Identify which cell holds the provided text, then report its [x, y] central coordinate. 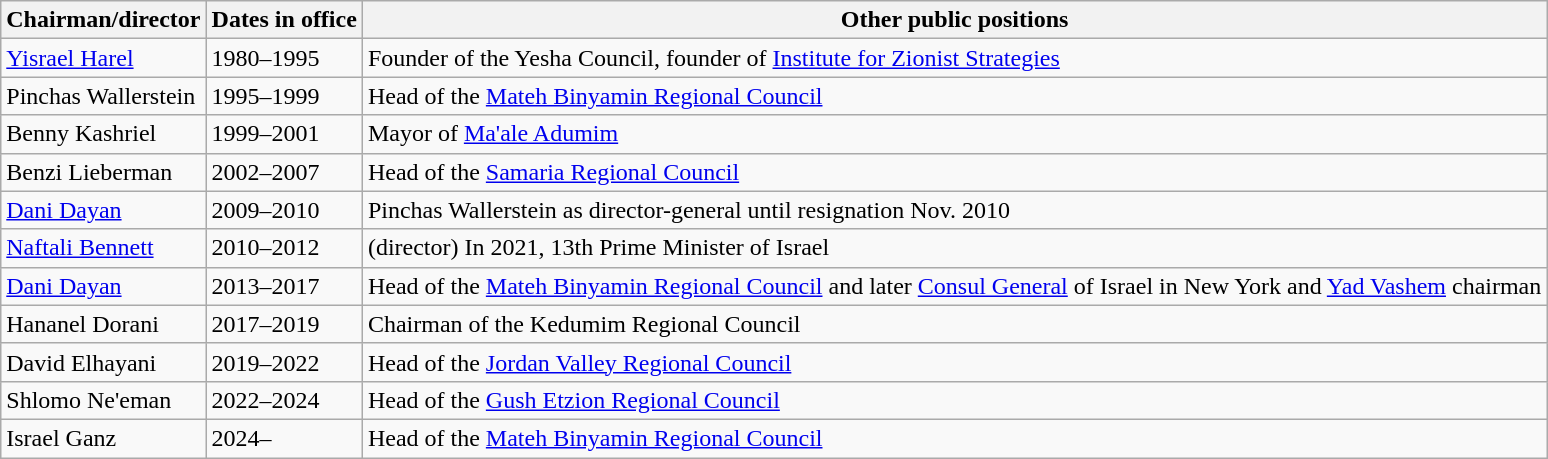
2002–2007 [284, 172]
Israel Ganz [104, 438]
David Elhayani [104, 362]
Benny Kashriel [104, 134]
2013–2017 [284, 286]
Mayor of Ma'ale Adumim [954, 134]
2019–2022 [284, 362]
Head of the Jordan Valley Regional Council [954, 362]
1999–2001 [284, 134]
Founder of the Yesha Council, founder of Institute for Zionist Strategies [954, 58]
Naftali Bennett [104, 248]
1995–1999 [284, 96]
Shlomo Ne'eman [104, 400]
Pinchas Wallerstein [104, 96]
Dates in office [284, 20]
2009–2010 [284, 210]
2010–2012 [284, 248]
Pinchas Wallerstein as director-general until resignation Nov. 2010 [954, 210]
Chairman/director [104, 20]
Benzi Lieberman [104, 172]
2022–2024 [284, 400]
Hananel Dorani [104, 324]
Head of the Mateh Binyamin Regional Council and later Consul General of Israel in New York and Yad Vashem chairman [954, 286]
Chairman of the Kedumim Regional Council [954, 324]
Yisrael Harel [104, 58]
2017–2019 [284, 324]
2024– [284, 438]
Head of the Samaria Regional Council [954, 172]
1980–1995 [284, 58]
(director) In 2021, 13th Prime Minister of Israel [954, 248]
Other public positions [954, 20]
Head of the Gush Etzion Regional Council [954, 400]
